Capture the cell that displays the provided text and extract its (X, Y) central coordinate. 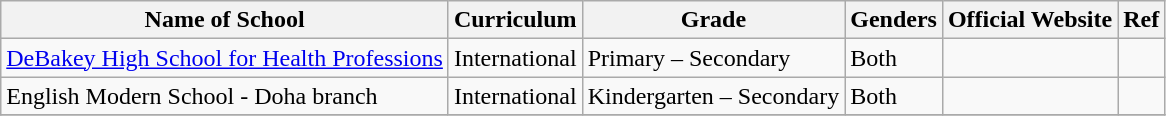
Official Website (1030, 20)
DeBakey High School for Health Professions (225, 58)
Curriculum (515, 20)
Grade (714, 20)
English Modern School - Doha branch (225, 96)
Kindergarten – Secondary (714, 96)
Ref (1142, 20)
Name of School (225, 20)
Genders (894, 20)
Primary – Secondary (714, 58)
